Locate the cell with the specified text and output its [X, Y] center coordinate. 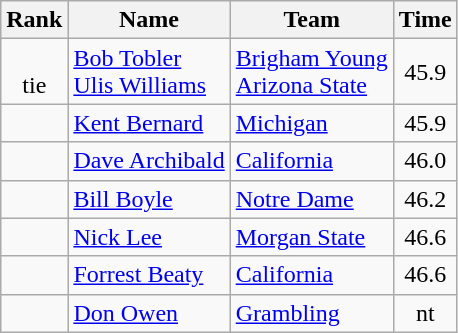
Don Owen [149, 313]
Nick Lee [149, 237]
Grambling [312, 313]
Kent Bernard [149, 123]
Michigan [312, 123]
46.2 [425, 199]
46.0 [425, 161]
Rank [34, 20]
Time [425, 20]
Notre Dame [312, 199]
tie [34, 72]
Dave Archibald [149, 161]
Morgan State [312, 237]
Forrest Beaty [149, 275]
Brigham YoungArizona State [312, 72]
Bill Boyle [149, 199]
nt [425, 313]
Name [149, 20]
Bob ToblerUlis Williams [149, 72]
Team [312, 20]
